Extract the (X, Y) coordinate from the center of the cell holding the provided text.  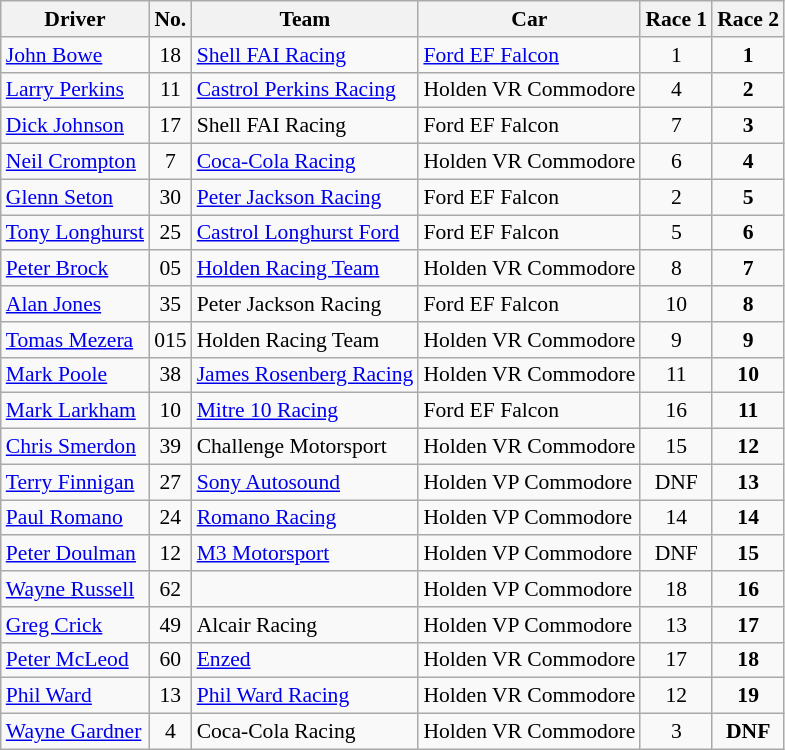
Alan Jones (75, 304)
Chris Smerdon (75, 447)
Sony Autosound (306, 482)
Castrol Longhurst Ford (306, 233)
Wayne Gardner (75, 732)
Tony Longhurst (75, 233)
Glenn Seton (75, 197)
60 (170, 660)
30 (170, 197)
05 (170, 269)
Terry Finnigan (75, 482)
Paul Romano (75, 518)
Larry Perkins (75, 90)
27 (170, 482)
Mark Poole (75, 375)
Mitre 10 Racing (306, 411)
38 (170, 375)
Peter McLeod (75, 660)
015 (170, 340)
Phil Ward (75, 696)
John Bowe (75, 55)
Neil Crompton (75, 162)
Car (529, 19)
Wayne Russell (75, 589)
Phil Ward Racing (306, 696)
25 (170, 233)
Challenge Motorsport (306, 447)
39 (170, 447)
49 (170, 625)
Greg Crick (75, 625)
35 (170, 304)
Tomas Mezera (75, 340)
Peter Brock (75, 269)
Castrol Perkins Racing (306, 90)
62 (170, 589)
Peter Doulman (75, 554)
Race 2 (748, 19)
James Rosenberg Racing (306, 375)
Mark Larkham (75, 411)
M3 Motorsport (306, 554)
Enzed (306, 660)
Alcair Racing (306, 625)
Race 1 (676, 19)
Dick Johnson (75, 126)
Driver (75, 19)
Romano Racing (306, 518)
Team (306, 19)
19 (748, 696)
24 (170, 518)
No. (170, 19)
